Provide the (X, Y) coordinate of the cell's center where the given text is located.  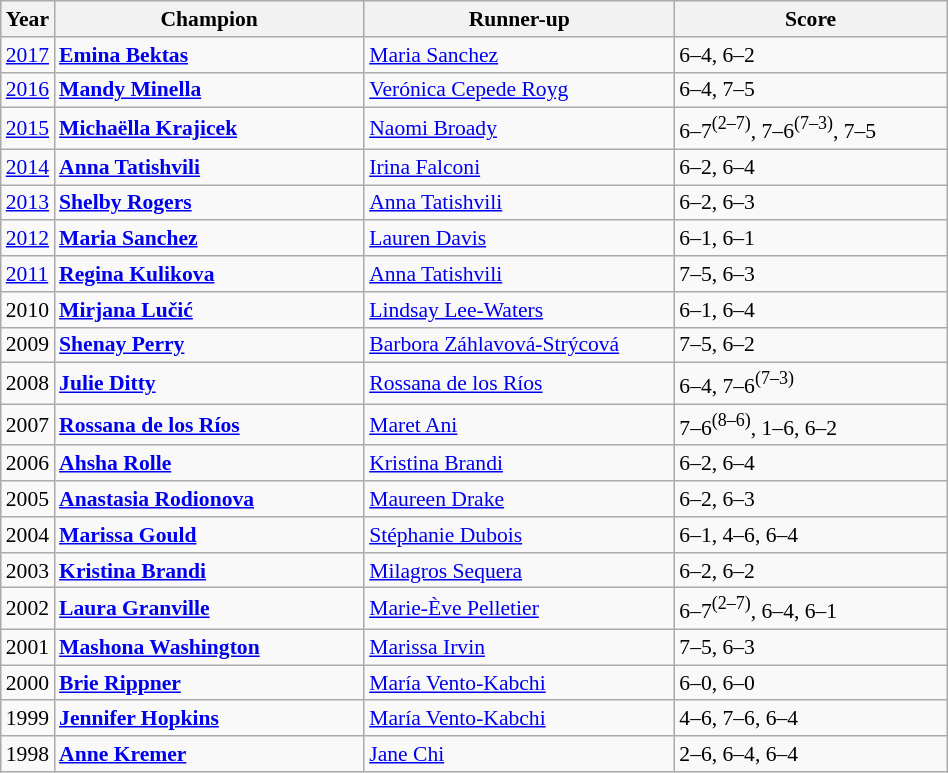
Emina Bektas (209, 55)
Lauren Davis (519, 239)
Barbora Záhlavová-Strýcová (519, 345)
Milagros Sequera (519, 571)
Score (810, 19)
6–7(2–7), 6–4, 6–1 (810, 608)
2005 (28, 499)
2009 (28, 345)
6–1, 4–6, 6–4 (810, 535)
Lindsay Lee-Waters (519, 310)
6–0, 6–0 (810, 683)
6–4, 6–2 (810, 55)
Stéphanie Dubois (519, 535)
4–6, 7–6, 6–4 (810, 719)
Anastasia Rodionova (209, 499)
1999 (28, 719)
6–4, 7–5 (810, 90)
Marissa Gould (209, 535)
6–1, 6–1 (810, 239)
2011 (28, 274)
6–1, 6–4 (810, 310)
2006 (28, 464)
Michaëlla Krajicek (209, 128)
Maret Ani (519, 424)
6–7(2–7), 7–6(7–3), 7–5 (810, 128)
2–6, 6–4, 6–4 (810, 754)
Verónica Cepede Royg (519, 90)
Marissa Irvin (519, 648)
2001 (28, 648)
2008 (28, 384)
2004 (28, 535)
Jane Chi (519, 754)
Mirjana Lučić (209, 310)
Champion (209, 19)
6–4, 7–6(7–3) (810, 384)
2013 (28, 203)
Mashona Washington (209, 648)
Julie Ditty (209, 384)
Maureen Drake (519, 499)
Brie Rippner (209, 683)
Runner-up (519, 19)
7–5, 6–2 (810, 345)
Ahsha Rolle (209, 464)
2017 (28, 55)
Naomi Broady (519, 128)
2016 (28, 90)
2012 (28, 239)
Mandy Minella (209, 90)
Irina Falconi (519, 167)
Marie-Ève Pelletier (519, 608)
2010 (28, 310)
2000 (28, 683)
Regina Kulikova (209, 274)
2014 (28, 167)
Laura Granville (209, 608)
7–6(8–6), 1–6, 6–2 (810, 424)
1998 (28, 754)
Shelby Rogers (209, 203)
Year (28, 19)
2007 (28, 424)
Anne Kremer (209, 754)
2003 (28, 571)
Shenay Perry (209, 345)
2015 (28, 128)
6–2, 6–2 (810, 571)
2002 (28, 608)
Jennifer Hopkins (209, 719)
